Determine the [X, Y] coordinate at the center of the cell enclosing the given text.  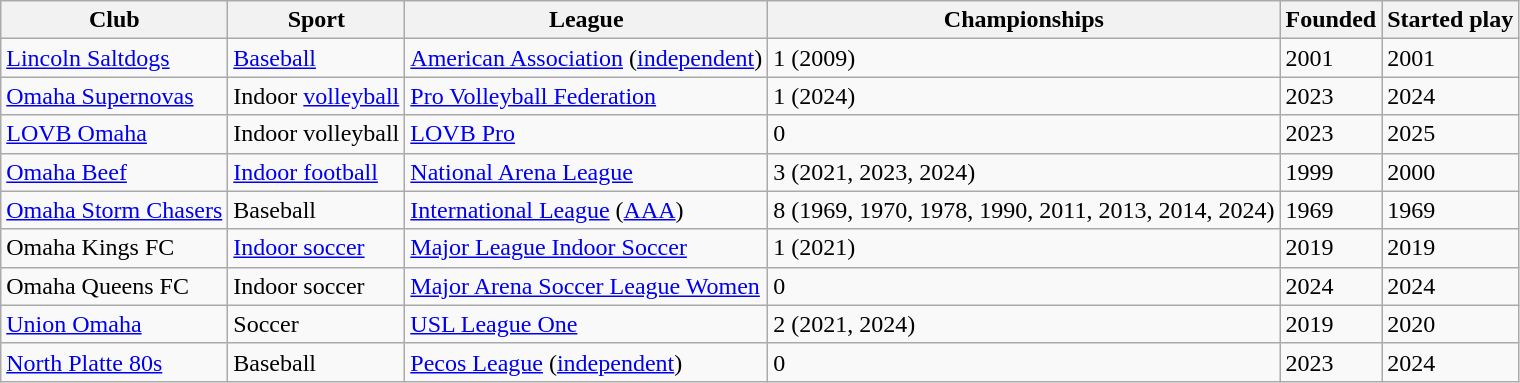
League [586, 20]
3 (2021, 2023, 2024) [1024, 172]
2025 [1450, 134]
1 (2009) [1024, 58]
Omaha Beef [114, 172]
Pro Volleyball Federation [586, 96]
Omaha Supernovas [114, 96]
1 (2024) [1024, 96]
2020 [1450, 324]
1 (2021) [1024, 248]
Major League Indoor Soccer [586, 248]
Sport [316, 20]
Lincoln Saltdogs [114, 58]
Pecos League (independent) [586, 362]
North Platte 80s [114, 362]
LOVB Omaha [114, 134]
2 (2021, 2024) [1024, 324]
8 (1969, 1970, 1978, 1990, 2011, 2013, 2014, 2024) [1024, 210]
1999 [1331, 172]
2000 [1450, 172]
LOVB Pro [586, 134]
Soccer [316, 324]
USL League One [586, 324]
Founded [1331, 20]
Championships [1024, 20]
American Association (independent) [586, 58]
Union Omaha [114, 324]
Omaha Queens FC [114, 286]
Club [114, 20]
National Arena League [586, 172]
Major Arena Soccer League Women [586, 286]
International League (AAA) [586, 210]
Started play [1450, 20]
Omaha Kings FC [114, 248]
Omaha Storm Chasers [114, 210]
Indoor football [316, 172]
